Detect which cell encompasses the target text, then output its [X, Y] center coordinate. 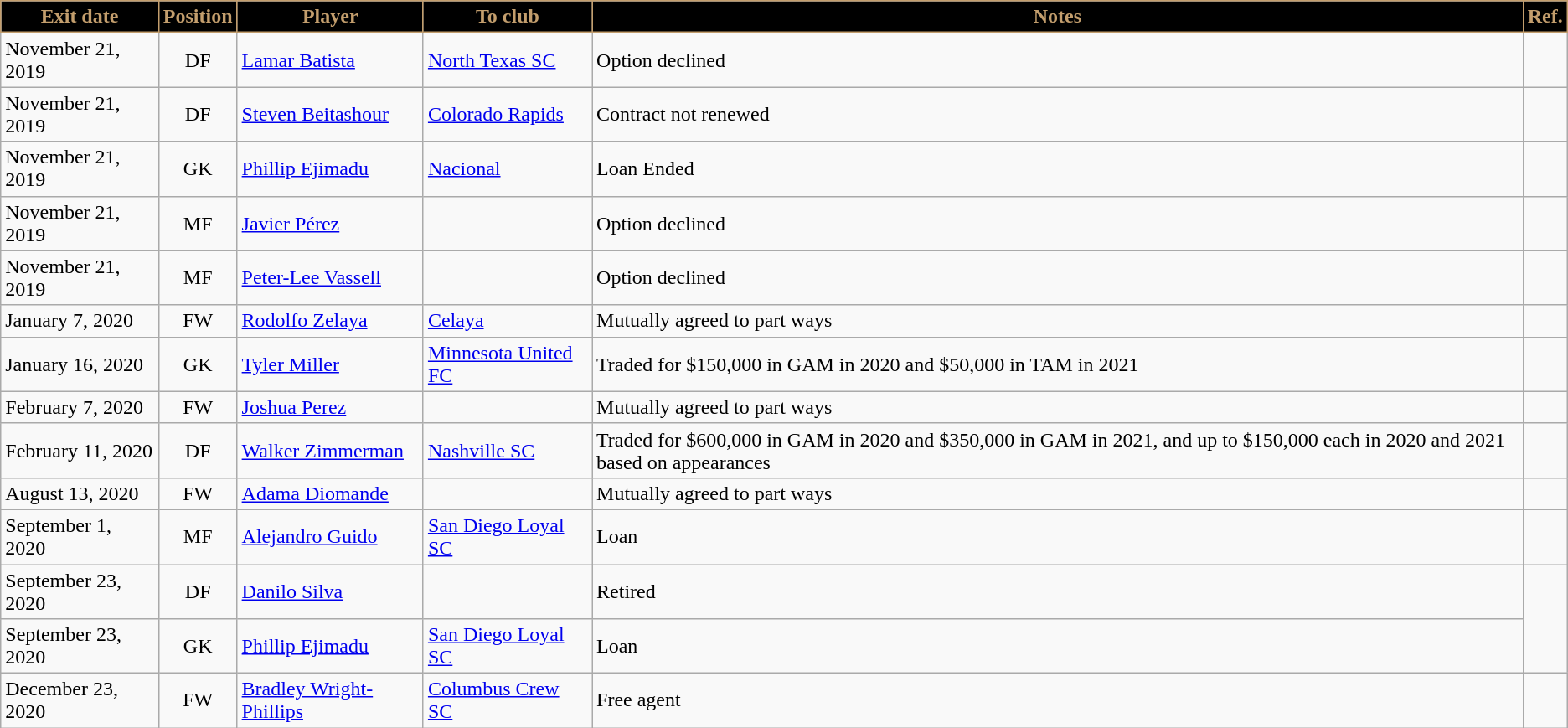
Nacional [508, 169]
February 7, 2020 [80, 407]
Steven Beitashour [330, 114]
Free agent [1058, 700]
September 1, 2020 [80, 536]
December 23, 2020 [80, 700]
Minnesota United FC [508, 364]
Lamar Batista [330, 60]
Position [198, 17]
Notes [1058, 17]
Rodolfo Zelaya [330, 321]
Adama Diomande [330, 493]
Columbus Crew SC [508, 700]
August 13, 2020 [80, 493]
To club [508, 17]
January 7, 2020 [80, 321]
Alejandro Guido [330, 536]
Traded for $600,000 in GAM in 2020 and $350,000 in GAM in 2021, and up to $150,000 each in 2020 and 2021 based on appearances [1058, 451]
Exit date [80, 17]
Walker Zimmerman [330, 451]
Bradley Wright-Phillips [330, 700]
Retired [1058, 591]
Ref. [1545, 17]
Celaya [508, 321]
Colorado Rapids [508, 114]
Javier Pérez [330, 223]
Tyler Miller [330, 364]
North Texas SC [508, 60]
Danilo Silva [330, 591]
Traded for $150,000 in GAM in 2020 and $50,000 in TAM in 2021 [1058, 364]
Joshua Perez [330, 407]
Nashville SC [508, 451]
Peter-Lee Vassell [330, 278]
January 16, 2020 [80, 364]
Player [330, 17]
Loan Ended [1058, 169]
February 11, 2020 [80, 451]
Contract not renewed [1058, 114]
